Output the (X, Y) coordinate of the center of the cell containing the given text.  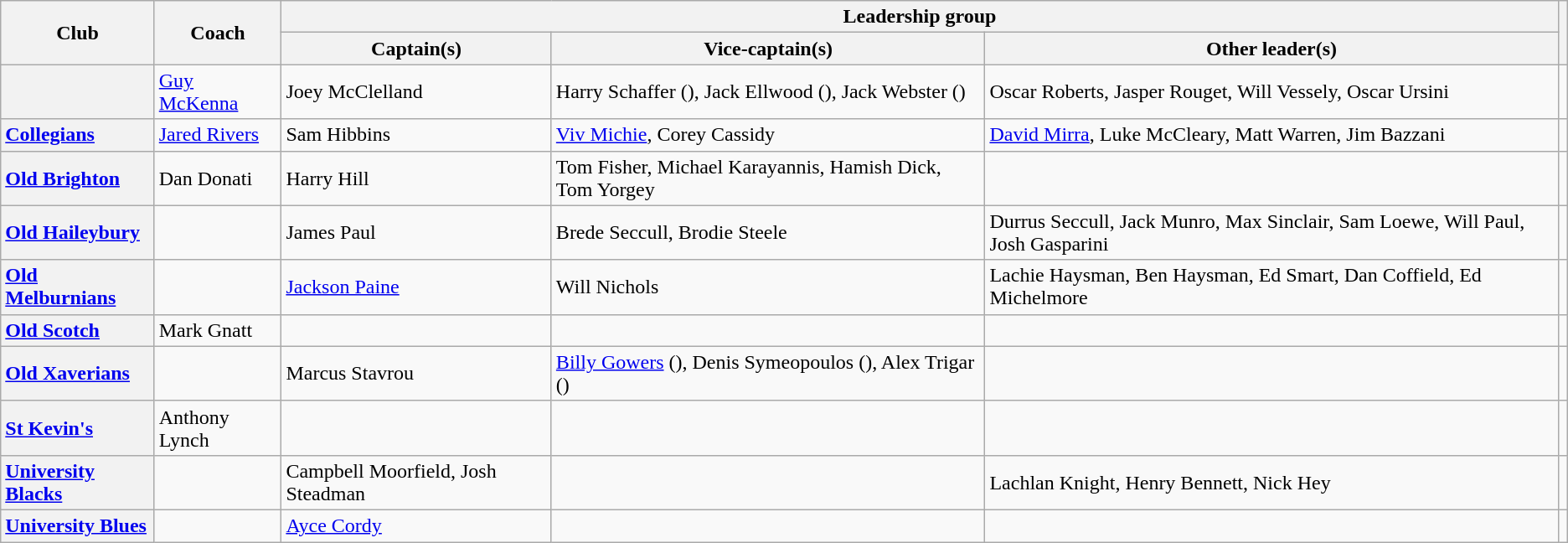
Lachie Haysman, Ben Haysman, Ed Smart, Dan Coffield, Ed Michelmore (1271, 287)
Guy McKenna (218, 92)
Oscar Roberts, Jasper Rouget, Will Vessely, Oscar Ursini (1271, 92)
Leadership group (920, 17)
Old Melburnians (77, 287)
Jared Rivers (218, 135)
Old Scotch (77, 330)
Tom Fisher, Michael Karayannis, Hamish Dick, Tom Yorgey (768, 178)
St Kevin's (77, 427)
Ayce Cordy (416, 525)
Collegians (77, 135)
Dan Donati (218, 178)
Campbell Moorfield, Josh Steadman (416, 483)
Other leader(s) (1271, 49)
University Blacks (77, 483)
Coach (218, 33)
Mark Gnatt (218, 330)
Anthony Lynch (218, 427)
Lachlan Knight, Henry Bennett, Nick Hey (1271, 483)
Club (77, 33)
Sam Hibbins (416, 135)
Will Nichols (768, 287)
Old Xaverians (77, 374)
David Mirra, Luke McCleary, Matt Warren, Jim Bazzani (1271, 135)
Harry Schaffer (), Jack Ellwood (), Jack Webster () (768, 92)
Vice-captain(s) (768, 49)
Old Haileybury (77, 233)
Jackson Paine (416, 287)
James Paul (416, 233)
Durrus Seccull, Jack Munro, Max Sinclair, Sam Loewe, Will Paul, Josh Gasparini (1271, 233)
Captain(s) (416, 49)
Viv Michie, Corey Cassidy (768, 135)
Old Brighton (77, 178)
Brede Seccull, Brodie Steele (768, 233)
Joey McClelland (416, 92)
Billy Gowers (), Denis Symeopoulos (), Alex Trigar () (768, 374)
University Blues (77, 525)
Harry Hill (416, 178)
Marcus Stavrou (416, 374)
